Extract the (x, y) coordinate from the center of the cell holding the provided text.  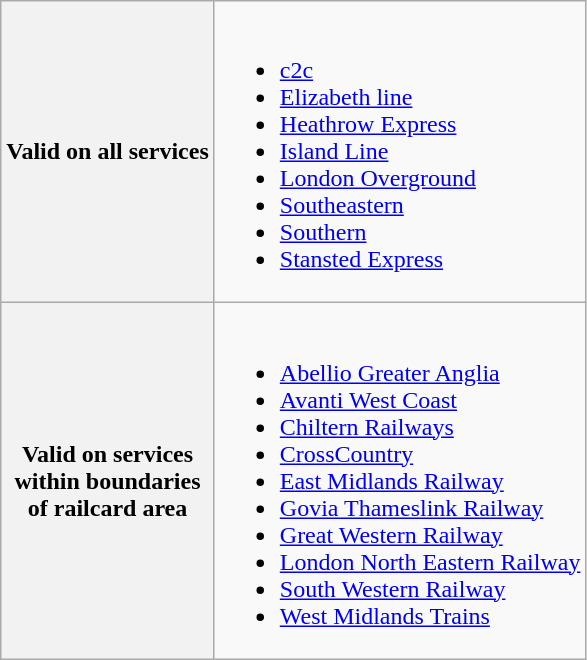
Valid on all services (108, 152)
Valid on serviceswithin boundariesof railcard area (108, 481)
c2cElizabeth lineHeathrow ExpressIsland LineLondon OvergroundSoutheasternSouthernStansted Express (400, 152)
